Return [X, Y] of the center of cell containing provided text 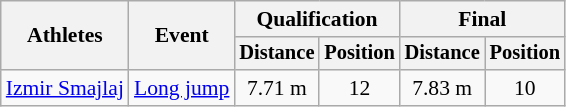
Long jump [182, 88]
Qualification [316, 19]
12 [359, 88]
7.71 m [276, 88]
Izmir Smajlaj [65, 88]
Event [182, 36]
10 [525, 88]
7.83 m [442, 88]
Athletes [65, 36]
Final [482, 19]
